Return [X, Y] of the center of cell containing provided text 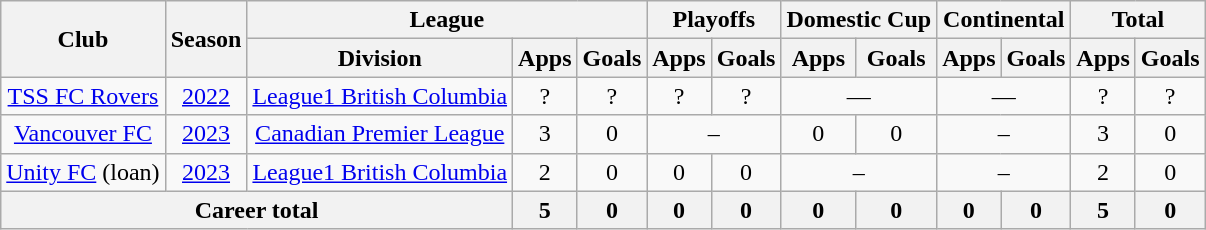
Club [83, 39]
Playoffs [714, 20]
2022 [206, 96]
TSS FC Rovers [83, 96]
Season [206, 39]
Canadian Premier League [380, 134]
Continental [1004, 20]
Unity FC (loan) [83, 172]
League [447, 20]
Domestic Cup [859, 20]
Career total [257, 210]
Total [1138, 20]
Division [380, 58]
Vancouver FC [83, 134]
